Return the (X, Y) coordinate for the center point of the cell that contains the specified text.  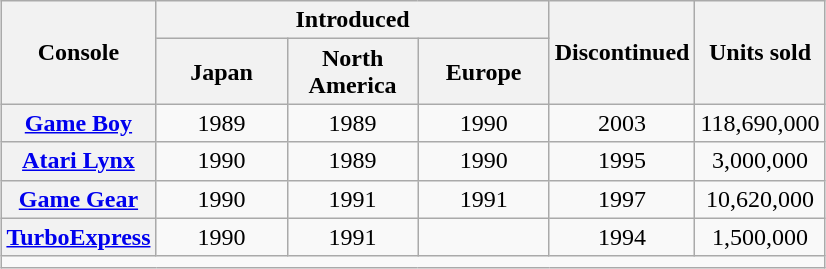
Europe (484, 72)
Introduced (352, 20)
1997 (622, 199)
Console (78, 52)
118,690,000 (760, 123)
3,000,000 (760, 161)
Units sold (760, 52)
North America (352, 72)
Game Boy (78, 123)
1,500,000 (760, 237)
2003 (622, 123)
1995 (622, 161)
Discontinued (622, 52)
Atari Lynx (78, 161)
10,620,000 (760, 199)
Japan (222, 72)
TurboExpress (78, 237)
Game Gear (78, 199)
1994 (622, 237)
